Find where the given text appears and provide that cell's center as [x, y] coordinate. 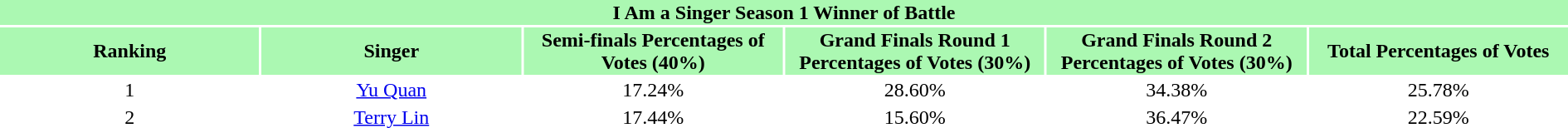
I Am a Singer Season 1 Winner of Battle [784, 12]
1 [129, 90]
25.78% [1439, 90]
Semi-finals Percentages of Votes (40%) [653, 52]
28.60% [914, 90]
17.24% [653, 90]
Ranking [129, 52]
Singer [391, 52]
Yu Quan [391, 90]
Grand Finals Round 1 Percentages of Votes (30%) [914, 52]
34.38% [1176, 90]
Grand Finals Round 2 Percentages of Votes (30%) [1176, 52]
Total Percentages of Votes [1439, 52]
